Search for the cell housing the specified text and yield its (x, y) center coordinate. 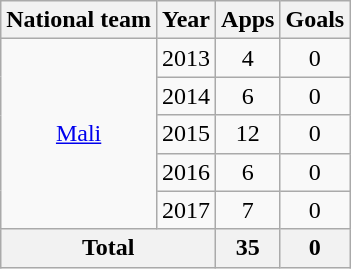
Mali (79, 134)
2016 (186, 172)
Apps (248, 20)
2017 (186, 210)
35 (248, 248)
Goals (315, 20)
12 (248, 134)
2013 (186, 58)
Year (186, 20)
2015 (186, 134)
4 (248, 58)
2014 (186, 96)
National team (79, 20)
Total (108, 248)
7 (248, 210)
